Find where the given text appears and provide that cell's center as [X, Y] coordinate. 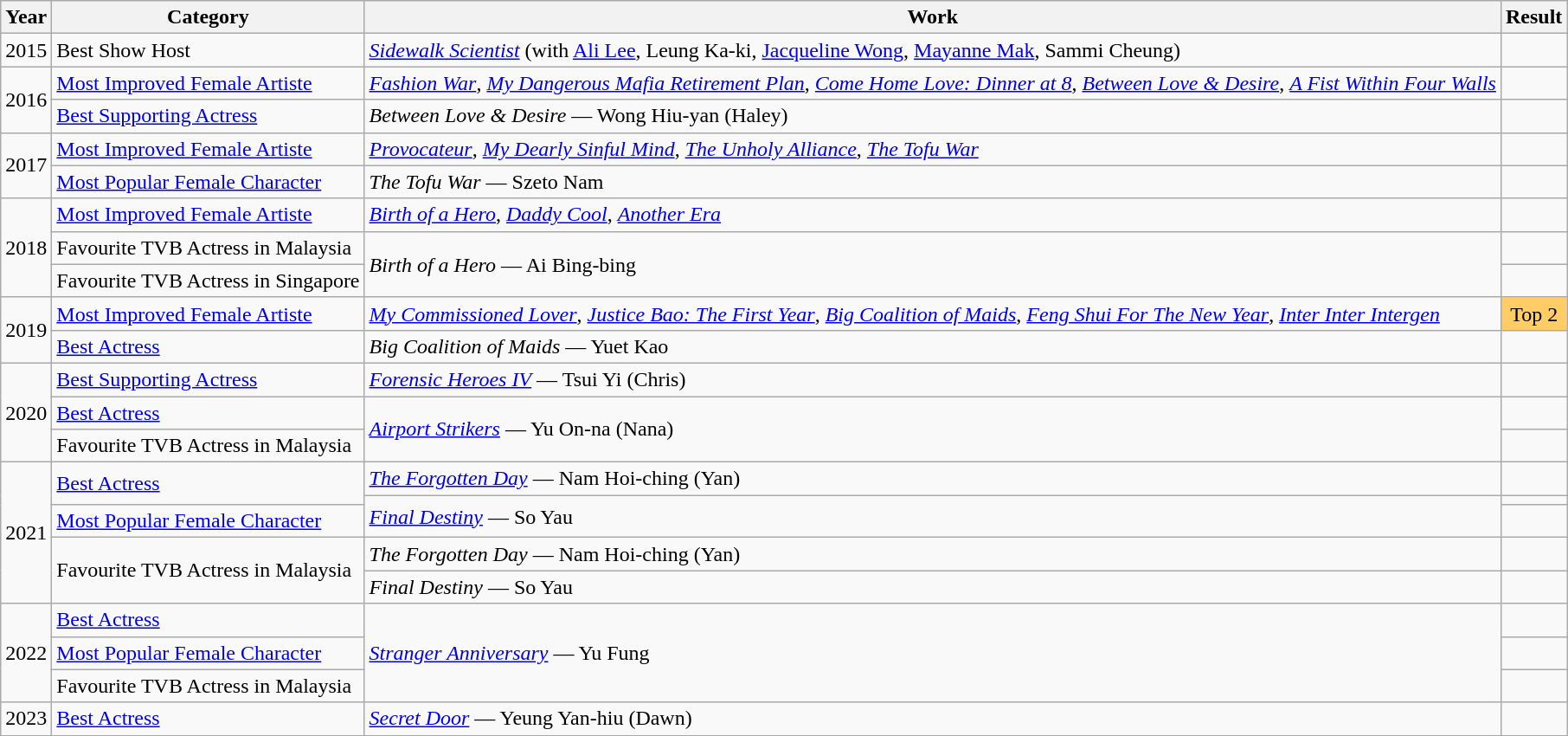
2017 [26, 165]
2016 [26, 100]
Between Love & Desire — Wong Hiu-yan (Haley) [933, 116]
Sidewalk Scientist (with Ali Lee, Leung Ka-ki, Jacqueline Wong, Mayanne Mak, Sammi Cheung) [933, 50]
2019 [26, 330]
2020 [26, 412]
2015 [26, 50]
Provocateur, My Dearly Sinful Mind, The Unholy Alliance, The Tofu War [933, 149]
Category [208, 17]
Year [26, 17]
2023 [26, 719]
Birth of a Hero, Daddy Cool, Another Era [933, 215]
Birth of a Hero — Ai Bing-bing [933, 264]
Forensic Heroes IV — Tsui Yi (Chris) [933, 379]
Favourite TVB Actress in Singapore [208, 281]
My Commissioned Lover, Justice Bao: The First Year, Big Coalition of Maids, Feng Shui For The New Year, Inter Inter Intergen [933, 313]
2021 [26, 533]
Fashion War, My Dangerous Mafia Retirement Plan, Come Home Love: Dinner at 8, Between Love & Desire, A Fist Within Four Walls [933, 83]
Result [1533, 17]
Best Show Host [208, 50]
Stranger Anniversary — Yu Fung [933, 653]
The Tofu War — Szeto Nam [933, 182]
Work [933, 17]
2018 [26, 248]
Top 2 [1533, 313]
Secret Door — Yeung Yan-hiu (Dawn) [933, 719]
2022 [26, 653]
Big Coalition of Maids — Yuet Kao [933, 346]
Airport Strikers — Yu On-na (Nana) [933, 429]
